Find where the given text appears and provide that cell's center as (X, Y) coordinate. 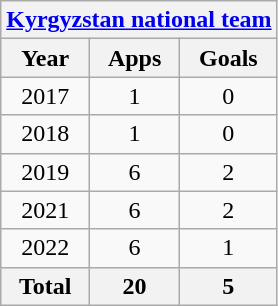
Goals (229, 58)
5 (229, 286)
Kyrgyzstan national team (139, 20)
2021 (46, 210)
2018 (46, 134)
Total (46, 286)
2017 (46, 96)
Year (46, 58)
2022 (46, 248)
20 (135, 286)
2019 (46, 172)
Apps (135, 58)
